Extract the [X, Y] coordinate from the center of the cell holding the provided text.  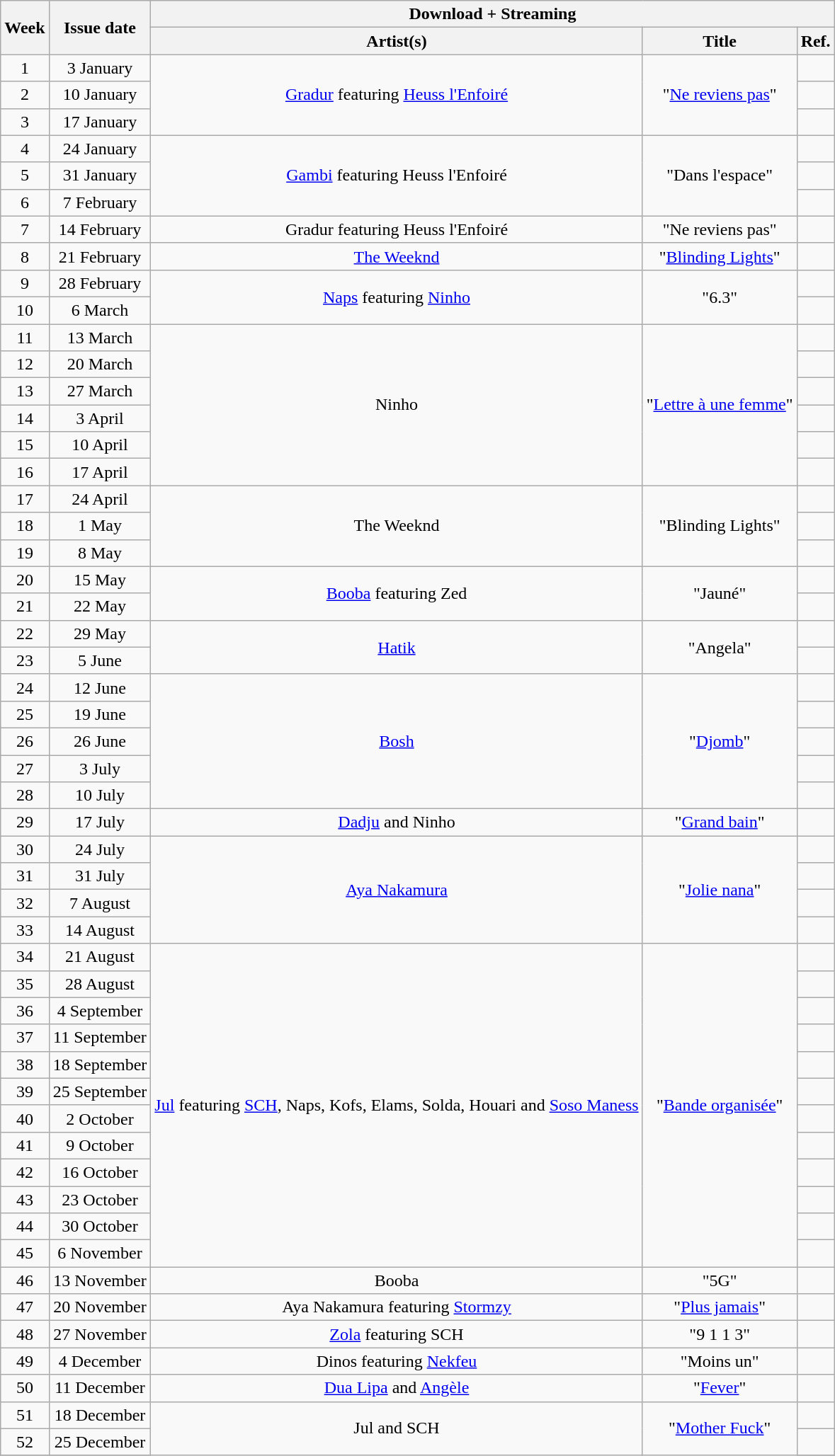
15 May [100, 580]
"Dans l'espace" [720, 176]
25 [25, 714]
30 October [100, 1227]
Aya Nakamura featuring Stormzy [397, 1307]
"Bande organisée" [720, 1106]
2 October [100, 1118]
20 [25, 580]
11 December [100, 1388]
6 November [100, 1254]
29 [25, 822]
42 [25, 1172]
Jul featuring SCH, Naps, Kofs, Elams, Solda, Houari and Soso Maness [397, 1106]
"Plus jamais" [720, 1307]
Booba featuring Zed [397, 593]
31 July [100, 876]
1 May [100, 526]
27 November [100, 1334]
45 [25, 1254]
24 January [100, 149]
9 October [100, 1145]
40 [25, 1118]
33 [25, 930]
11 [25, 338]
34 [25, 957]
30 [25, 849]
5 [25, 176]
Naps featuring Ninho [397, 297]
11 September [100, 1038]
17 April [100, 472]
48 [25, 1334]
36 [25, 1011]
46 [25, 1280]
Jul and SCH [397, 1428]
22 May [100, 607]
"Lettre à une femme" [720, 405]
8 [25, 256]
Ninho [397, 405]
Zola featuring SCH [397, 1334]
"9 1 1 3" [720, 1334]
3 [25, 122]
18 [25, 526]
6 [25, 202]
10 July [100, 796]
28 [25, 796]
18 December [100, 1415]
12 June [100, 687]
24 July [100, 849]
13 March [100, 338]
31 January [100, 176]
28 August [100, 984]
44 [25, 1227]
"6.3" [720, 297]
"Grand bain" [720, 822]
23 [25, 660]
15 [25, 445]
13 November [100, 1280]
28 February [100, 283]
27 [25, 768]
14 [25, 418]
9 [25, 283]
"5G" [720, 1280]
17 January [100, 122]
Bosh [397, 741]
25 September [100, 1091]
39 [25, 1091]
16 [25, 472]
31 [25, 876]
20 March [100, 365]
Dadju and Ninho [397, 822]
19 June [100, 714]
4 December [100, 1361]
19 [25, 553]
Dinos featuring Nekfeu [397, 1361]
22 [25, 634]
25 December [100, 1442]
17 July [100, 822]
Dua Lipa and Angèle [397, 1388]
27 March [100, 391]
"Jolie nana" [720, 890]
"Mother Fuck" [720, 1428]
38 [25, 1065]
52 [25, 1442]
10 [25, 310]
Hatik [397, 647]
7 [25, 229]
"Moins un" [720, 1361]
6 March [100, 310]
Gambi featuring Heuss l'Enfoiré [397, 176]
26 [25, 741]
8 May [100, 553]
14 August [100, 930]
13 [25, 391]
12 [25, 365]
21 [25, 607]
Issue date [100, 28]
Aya Nakamura [397, 890]
24 [25, 687]
29 May [100, 634]
Booba [397, 1280]
17 [25, 499]
10 April [100, 445]
20 November [100, 1307]
1 [25, 68]
14 February [100, 229]
Download + Streaming [493, 14]
Ref. [816, 41]
24 April [100, 499]
Artist(s) [397, 41]
Title [720, 41]
41 [25, 1145]
37 [25, 1038]
35 [25, 984]
5 June [100, 660]
47 [25, 1307]
43 [25, 1200]
50 [25, 1388]
2 [25, 95]
3 January [100, 68]
4 September [100, 1011]
"Angela" [720, 647]
23 October [100, 1200]
51 [25, 1415]
21 February [100, 256]
3 April [100, 418]
49 [25, 1361]
16 October [100, 1172]
Week [25, 28]
7 February [100, 202]
32 [25, 903]
21 August [100, 957]
7 August [100, 903]
4 [25, 149]
"Jauné" [720, 593]
3 July [100, 768]
26 June [100, 741]
10 January [100, 95]
"Fever" [720, 1388]
"Djomb" [720, 741]
18 September [100, 1065]
